Identify which cell holds the provided text, then report its [X, Y] central coordinate. 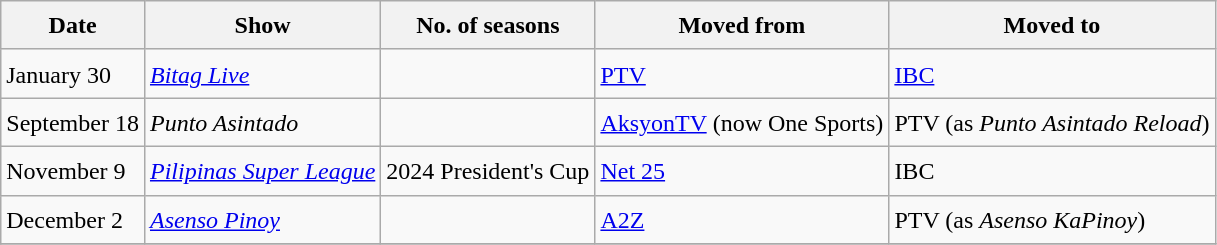
Moved to [1052, 26]
September 18 [73, 122]
PTV (as Punto Asintado Reload) [1052, 122]
A2Z [742, 220]
Bitag Live [262, 74]
Pilipinas Super League [262, 170]
2024 President's Cup [488, 170]
Moved from [742, 26]
PTV [742, 74]
Punto Asintado [262, 122]
Net 25 [742, 170]
Date [73, 26]
December 2 [73, 220]
No. of seasons [488, 26]
November 9 [73, 170]
Show [262, 26]
AksyonTV (now One Sports) [742, 122]
Asenso Pinoy [262, 220]
PTV (as Asenso KaPinoy) [1052, 220]
January 30 [73, 74]
